Determine the [x, y] coordinate at the center of the cell enclosing the given text.  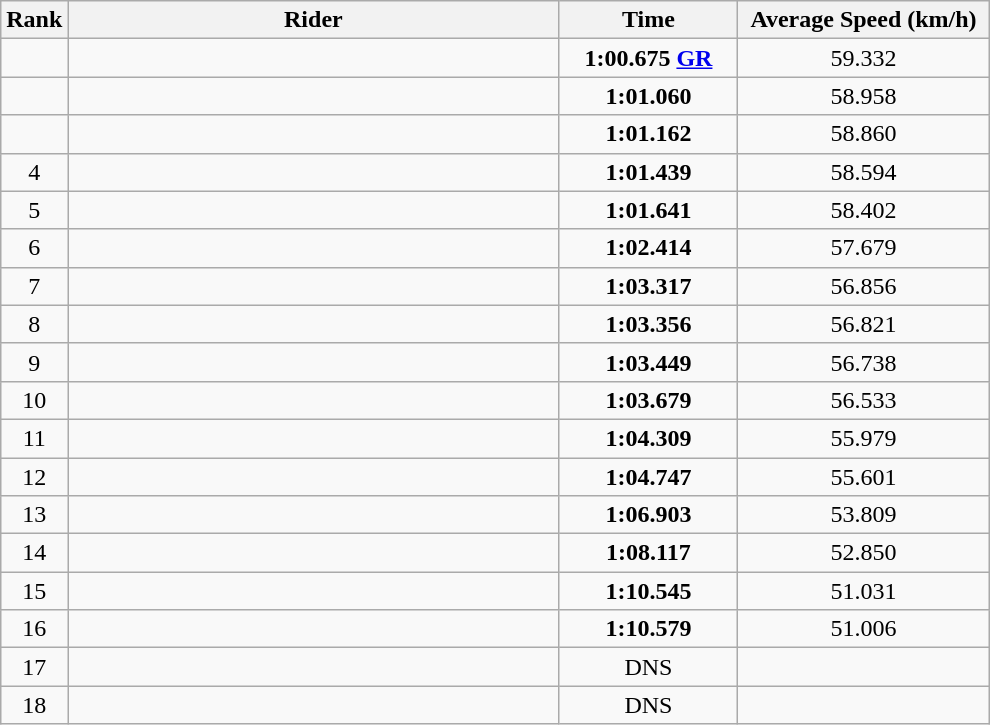
8 [34, 324]
58.594 [864, 172]
1:08.117 [648, 553]
6 [34, 248]
1:10.579 [648, 629]
17 [34, 667]
Rank [34, 20]
Rider [314, 20]
1:03.679 [648, 400]
5 [34, 210]
1:04.747 [648, 477]
1:00.675 GR [648, 58]
1:03.449 [648, 362]
55.979 [864, 438]
16 [34, 629]
52.850 [864, 553]
58.958 [864, 96]
59.332 [864, 58]
14 [34, 553]
56.856 [864, 286]
15 [34, 591]
58.860 [864, 134]
13 [34, 515]
1:01.439 [648, 172]
1:10.545 [648, 591]
1:03.317 [648, 286]
1:02.414 [648, 248]
10 [34, 400]
1:01.162 [648, 134]
1:01.641 [648, 210]
56.821 [864, 324]
1:01.060 [648, 96]
51.006 [864, 629]
1:04.309 [648, 438]
11 [34, 438]
56.738 [864, 362]
7 [34, 286]
9 [34, 362]
55.601 [864, 477]
53.809 [864, 515]
18 [34, 705]
12 [34, 477]
4 [34, 172]
58.402 [864, 210]
1:03.356 [648, 324]
Time [648, 20]
51.031 [864, 591]
Average Speed (km/h) [864, 20]
56.533 [864, 400]
57.679 [864, 248]
1:06.903 [648, 515]
